Return [X, Y] of the center of cell containing provided text 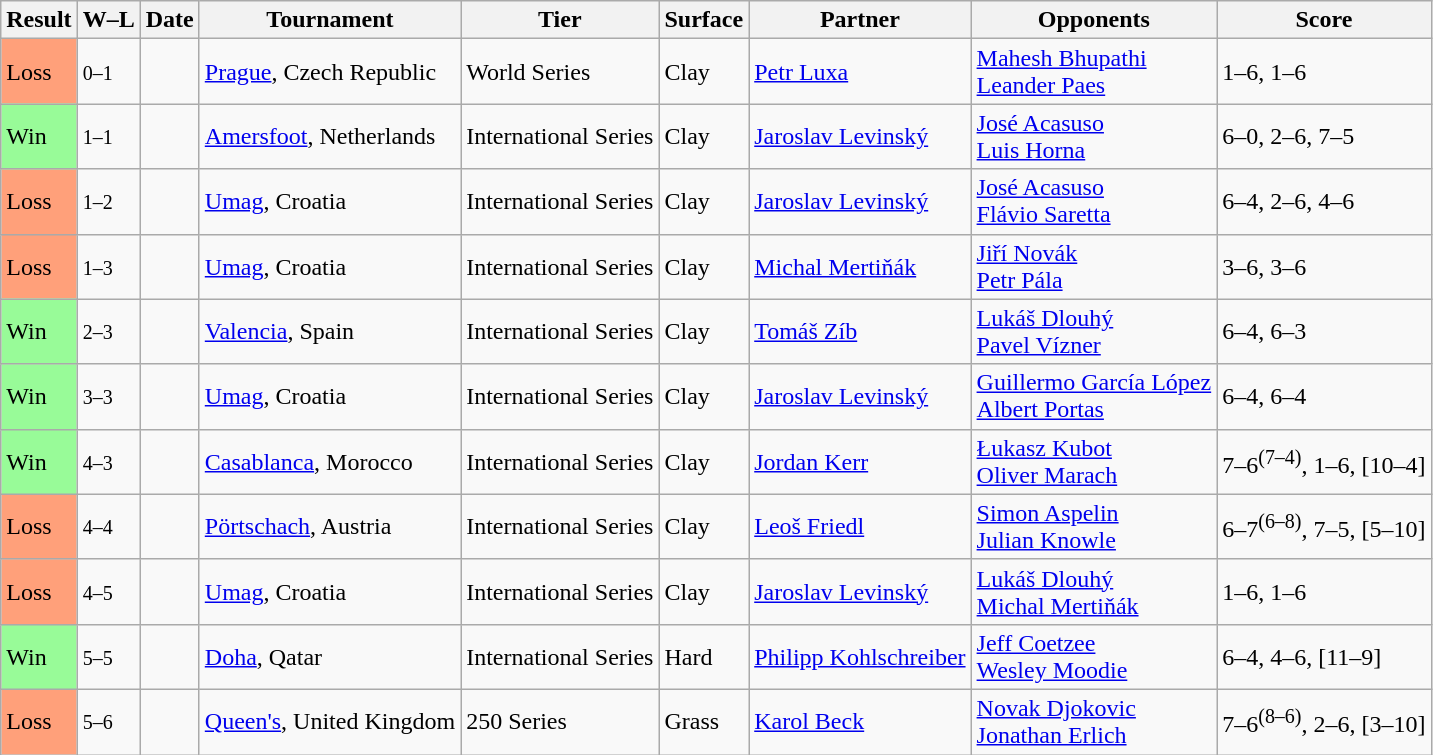
4–4 [108, 526]
Łukasz Kubot Oliver Marach [1094, 462]
Petr Luxa [860, 72]
3–6, 3–6 [1324, 266]
Result [39, 20]
Lukáš Dlouhý Pavel Vízner [1094, 332]
Tomáš Zíb [860, 332]
Date [170, 20]
Tier [560, 20]
6–4, 4–6, [11–9] [1324, 656]
Doha, Qatar [330, 656]
Opponents [1094, 20]
1–3 [108, 266]
6–7(6–8), 7–5, [5–10] [1324, 526]
José Acasuso Flávio Saretta [1094, 202]
Queen's, United Kingdom [330, 722]
Prague, Czech Republic [330, 72]
3–3 [108, 396]
2–3 [108, 332]
Michal Mertiňák [860, 266]
Grass [704, 722]
5–5 [108, 656]
Partner [860, 20]
Lukáš Dlouhý Michal Mertiňák [1094, 592]
Guillermo García López Albert Portas [1094, 396]
Jordan Kerr [860, 462]
World Series [560, 72]
4–3 [108, 462]
Amersfoot, Netherlands [330, 136]
6–4, 6–3 [1324, 332]
Score [1324, 20]
W–L [108, 20]
Valencia, Spain [330, 332]
7–6(8–6), 2–6, [3–10] [1324, 722]
250 Series [560, 722]
Leoš Friedl [860, 526]
Simon Aspelin Julian Knowle [1094, 526]
1–2 [108, 202]
José Acasuso Luis Horna [1094, 136]
0–1 [108, 72]
Jeff Coetzee Wesley Moodie [1094, 656]
Hard [704, 656]
Surface [704, 20]
Jiří Novák Petr Pála [1094, 266]
Pörtschach, Austria [330, 526]
6–0, 2–6, 7–5 [1324, 136]
Casablanca, Morocco [330, 462]
6–4, 2–6, 4–6 [1324, 202]
4–5 [108, 592]
Mahesh Bhupathi Leander Paes [1094, 72]
5–6 [108, 722]
1–1 [108, 136]
Philipp Kohlschreiber [860, 656]
Karol Beck [860, 722]
6–4, 6–4 [1324, 396]
7–6(7–4), 1–6, [10–4] [1324, 462]
Novak Djokovic Jonathan Erlich [1094, 722]
Tournament [330, 20]
